Return [x, y] of the center of cell containing provided text 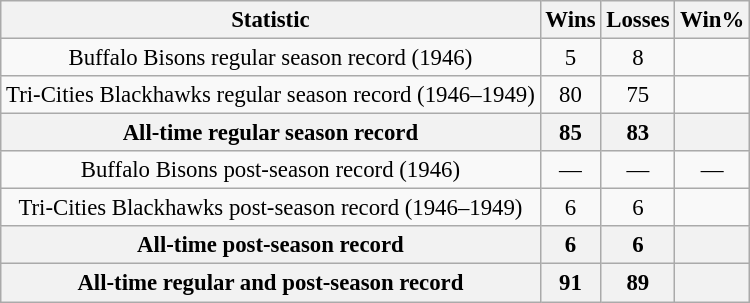
Statistic [270, 20]
75 [638, 95]
91 [570, 283]
All-time regular season record [270, 133]
All-time regular and post-season record [270, 283]
Losses [638, 20]
All-time post-season record [270, 245]
Buffalo Bisons regular season record (1946) [270, 58]
89 [638, 283]
8 [638, 58]
Tri-Cities Blackhawks post-season record (1946–1949) [270, 208]
83 [638, 133]
Wins [570, 20]
Buffalo Bisons post-season record (1946) [270, 170]
Win% [712, 20]
80 [570, 95]
5 [570, 58]
85 [570, 133]
Tri-Cities Blackhawks regular season record (1946–1949) [270, 95]
